Detect which cell encompasses the target text, then output its [X, Y] center coordinate. 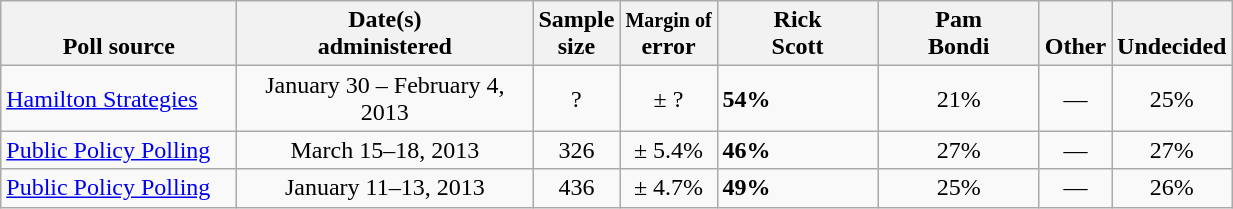
436 [576, 188]
26% [1172, 188]
January 11–13, 2013 [385, 188]
326 [576, 150]
54% [798, 98]
46% [798, 150]
21% [958, 98]
Margin oferror [668, 34]
? [576, 98]
± ? [668, 98]
± 4.7% [668, 188]
Date(s)administered [385, 34]
Other [1075, 34]
March 15–18, 2013 [385, 150]
PamBondi [958, 34]
± 5.4% [668, 150]
January 30 – February 4, 2013 [385, 98]
Undecided [1172, 34]
Poll source [119, 34]
49% [798, 188]
Hamilton Strategies [119, 98]
RickScott [798, 34]
Samplesize [576, 34]
